For the text-containing cell, return its midpoint in [X, Y] coordinate format. 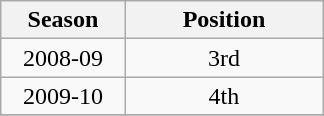
2008-09 [63, 58]
2009-10 [63, 96]
4th [224, 96]
Position [224, 20]
Season [63, 20]
3rd [224, 58]
